For the text-containing cell, return its midpoint in [X, Y] coordinate format. 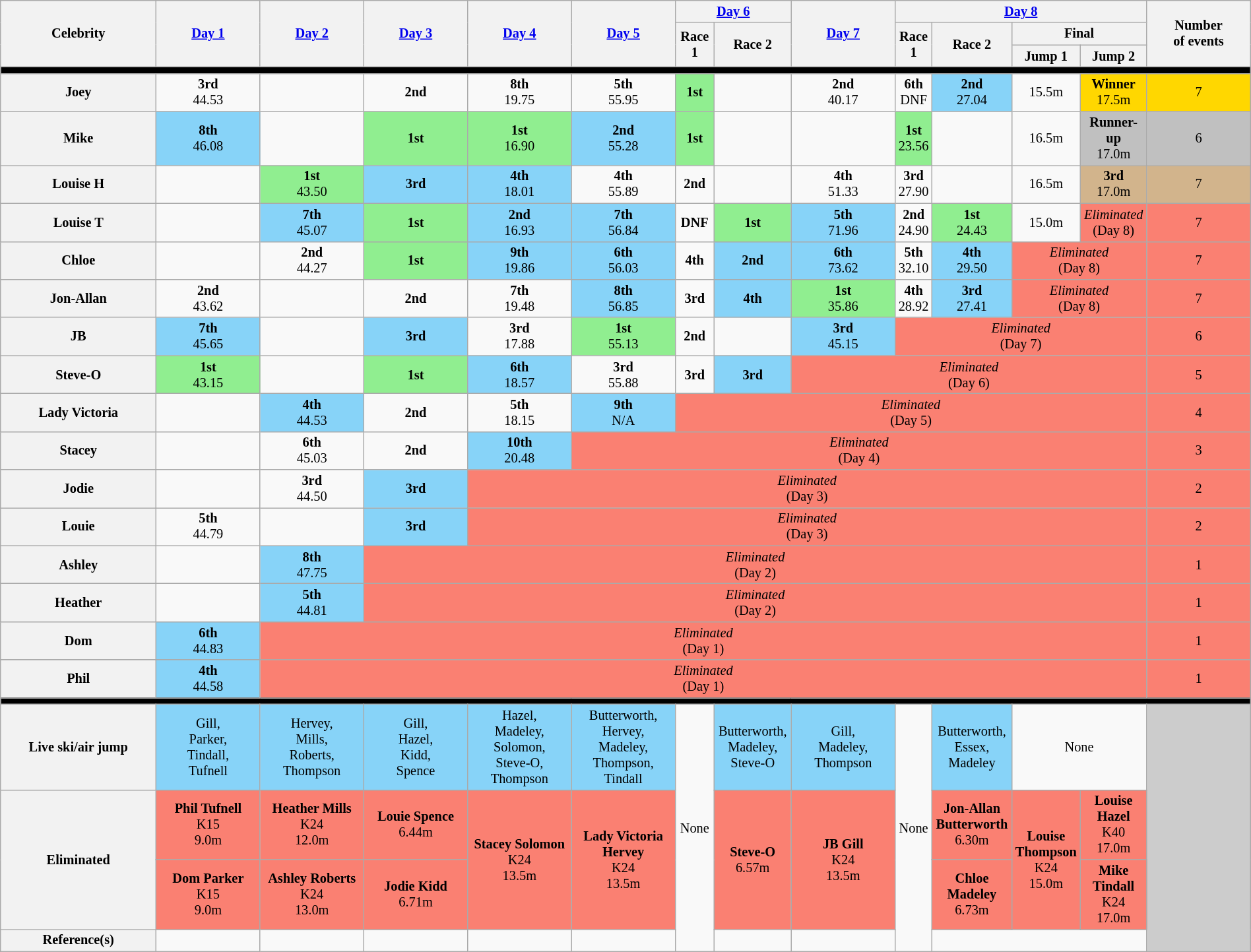
Phil TufnellK159.0m [208, 825]
Jon-Allan [79, 298]
Day 5 [623, 33]
Steve-O6.57m [752, 859]
9thN/A [623, 412]
7th45.07 [311, 222]
Jon-Allan Butterworth6.30m [973, 825]
5th55.95 [623, 92]
Hazel,Madeley,Solomon,Steve-O,Thompson [520, 747]
Hervey,Mills,Roberts,Thompson [311, 747]
4th44.58 [208, 679]
7th45.65 [208, 336]
6thDNF [913, 92]
3rd27.90 [913, 184]
Louise H [79, 184]
8th47.75 [311, 565]
6th18.57 [520, 375]
Jodie Kidd6.71m [416, 894]
4th18.01 [520, 184]
Mike TindallK2417.0m [1113, 894]
10th20.48 [520, 451]
Final [1079, 34]
Gill,Hazel,Kidd,Spence [416, 747]
Lady Victoria [79, 412]
6th73.62 [843, 261]
Chloe [79, 261]
Live ski/air jump [79, 747]
Butterworth,Hervey,Madeley,Thompson,Tindall [623, 747]
1st55.13 [623, 336]
1st43.15 [208, 375]
1st24.43 [973, 222]
Phil [79, 679]
Day 4 [520, 33]
Day 8 [1020, 11]
3rd44.50 [311, 489]
2nd27.04 [973, 92]
Louise T [79, 222]
Day 2 [311, 33]
6th44.83 [208, 641]
6th45.03 [311, 451]
Eliminated(Day 5) [911, 412]
Reference(s) [79, 940]
Heather [79, 602]
4th28.92 [913, 298]
2nd44.27 [311, 261]
Eliminated [79, 859]
4th55.89 [623, 184]
Steve-O [79, 375]
Day 1 [208, 33]
Eliminated(Day 6) [969, 375]
7th19.48 [520, 298]
3rd55.88 [623, 375]
2nd40.17 [843, 92]
Heather MillsK2412.0m [311, 825]
Numberof events [1198, 33]
Louie Spence6.44m [416, 825]
Butterworth,Madeley,Steve-O [752, 747]
Gill,Madeley,Thompson [843, 747]
15.5m [1046, 92]
15.0m [1046, 222]
3rd17.0m [1113, 184]
1st43.50 [311, 184]
DNF [694, 222]
4 [1198, 412]
Mike [79, 139]
JB [79, 336]
2nd55.28 [623, 139]
Jump 1 [1046, 56]
5th18.15 [520, 412]
Joey [79, 92]
Stacey SolomonK2413.5m [520, 859]
Stacey [79, 451]
7th56.84 [623, 222]
8th19.75 [520, 92]
4th29.50 [973, 261]
1st23.56 [913, 139]
3rd17.88 [520, 336]
Eliminated(Day 4) [859, 451]
Lady Victoria HerveyK2413.5m [623, 859]
5th32.10 [913, 261]
Day 3 [416, 33]
5th71.96 [843, 222]
Dom ParkerK159.0m [208, 894]
1st16.90 [520, 139]
4th51.33 [843, 184]
Dom [79, 641]
Chloe Madeley6.73m [973, 894]
5 [1198, 375]
Jump 2 [1113, 56]
3rd27.41 [973, 298]
3rd45.15 [843, 336]
1st35.86 [843, 298]
9th19.86 [520, 261]
4th44.53 [311, 412]
Eliminated(Day 7) [1020, 336]
5th44.79 [208, 526]
2nd24.90 [913, 222]
3rd44.53 [208, 92]
2nd43.62 [208, 298]
Jodie [79, 489]
8th46.08 [208, 139]
6th56.03 [623, 261]
Louise HazelK4017.0m [1113, 825]
Day 6 [733, 11]
Celebrity [79, 33]
5th44.81 [311, 602]
JB GillK2413.5m [843, 859]
Louie [79, 526]
Ashley [79, 565]
8th56.85 [623, 298]
Day 7 [843, 33]
3 [1198, 451]
Butterworth,Essex,Madeley [973, 747]
Winner17.5m [1113, 92]
Ashley RobertsK2413.0m [311, 894]
Louise ThompsonK2415.0m [1046, 859]
2nd16.93 [520, 222]
Runner-up17.0m [1113, 139]
Gill,Parker,Tindall,Tufnell [208, 747]
